Provide the (X, Y) coordinate of the cell's center where the given text is located.  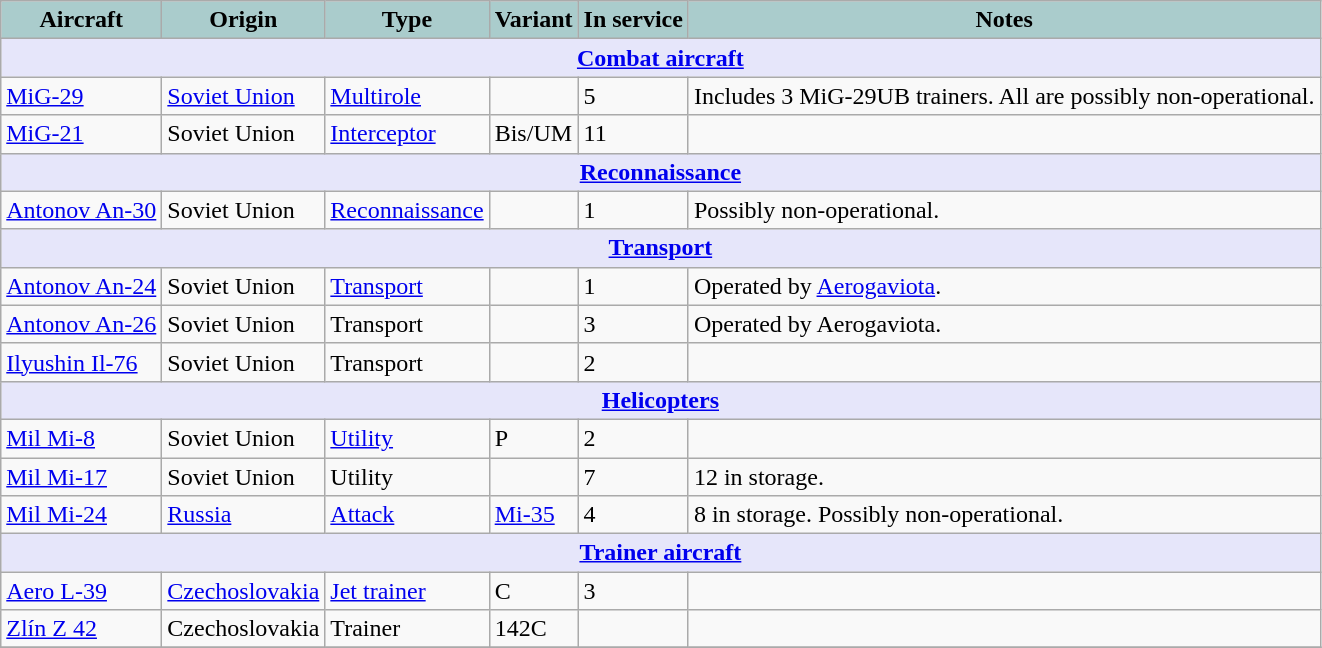
7 (633, 477)
Antonov An-30 (82, 210)
12 in storage. (1004, 477)
Bis/UM (534, 134)
Mil Mi-8 (82, 438)
Trainer aircraft (660, 553)
Aero L-39 (82, 591)
Mil Mi-17 (82, 477)
Trainer (407, 629)
4 (633, 515)
Russia (244, 515)
Variant (534, 20)
Mil Mi-24 (82, 515)
Attack (407, 515)
8 in storage. Possibly non-operational. (1004, 515)
Mi-35 (534, 515)
Notes (1004, 20)
Helicopters (660, 400)
11 (633, 134)
Antonov An-24 (82, 286)
Zlín Z 42 (82, 629)
Origin (244, 20)
C (534, 591)
Type (407, 20)
Multirole (407, 96)
142C (534, 629)
Jet trainer (407, 591)
In service (633, 20)
5 (633, 96)
MiG-29 (82, 96)
P (534, 438)
Possibly non-operational. (1004, 210)
MiG-21 (82, 134)
Combat aircraft (660, 58)
Interceptor (407, 134)
Aircraft (82, 20)
Ilyushin Il-76 (82, 362)
Antonov An-26 (82, 324)
Includes 3 MiG-29UB trainers. All are possibly non-operational. (1004, 96)
